Return [x, y] of the center of cell containing provided text 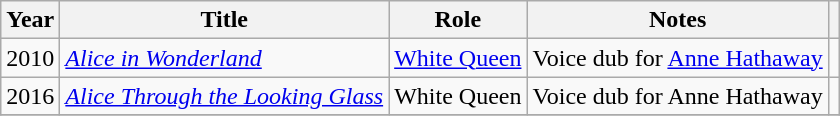
2010 [30, 58]
2016 [30, 96]
Year [30, 20]
Alice Through the Looking Glass [224, 96]
Title [224, 20]
Role [458, 20]
Alice in Wonderland [224, 58]
Notes [678, 20]
